Extract the (X, Y) coordinate from the center of the cell holding the provided text.  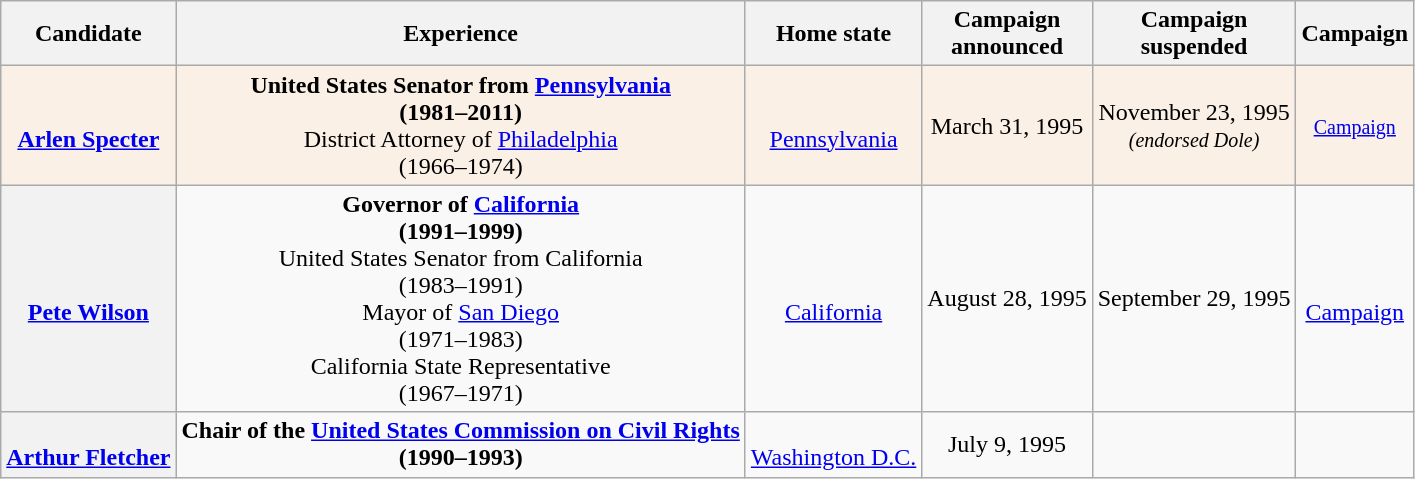
March 31, 1995 (1007, 126)
Chair of the United States Commission on Civil Rights(1990–1993) (460, 444)
Campaignannounced (1007, 34)
November 23, 1995(endorsed Dole) (1194, 126)
Experience (460, 34)
Pennsylvania (833, 126)
Arthur Fletcher (88, 444)
Arlen Specter (88, 126)
Home state (833, 34)
July 9, 1995 (1007, 444)
Campaign suspended (1194, 34)
Candidate (88, 34)
Washington D.C. (833, 444)
August 28, 1995 (1007, 298)
September 29, 1995 (1194, 298)
California (833, 298)
United States Senator from Pennsylvania(1981–2011)District Attorney of Philadelphia(1966–1974) (460, 126)
Pete Wilson (88, 298)
